Identify which cell holds the provided text, then report its [x, y] central coordinate. 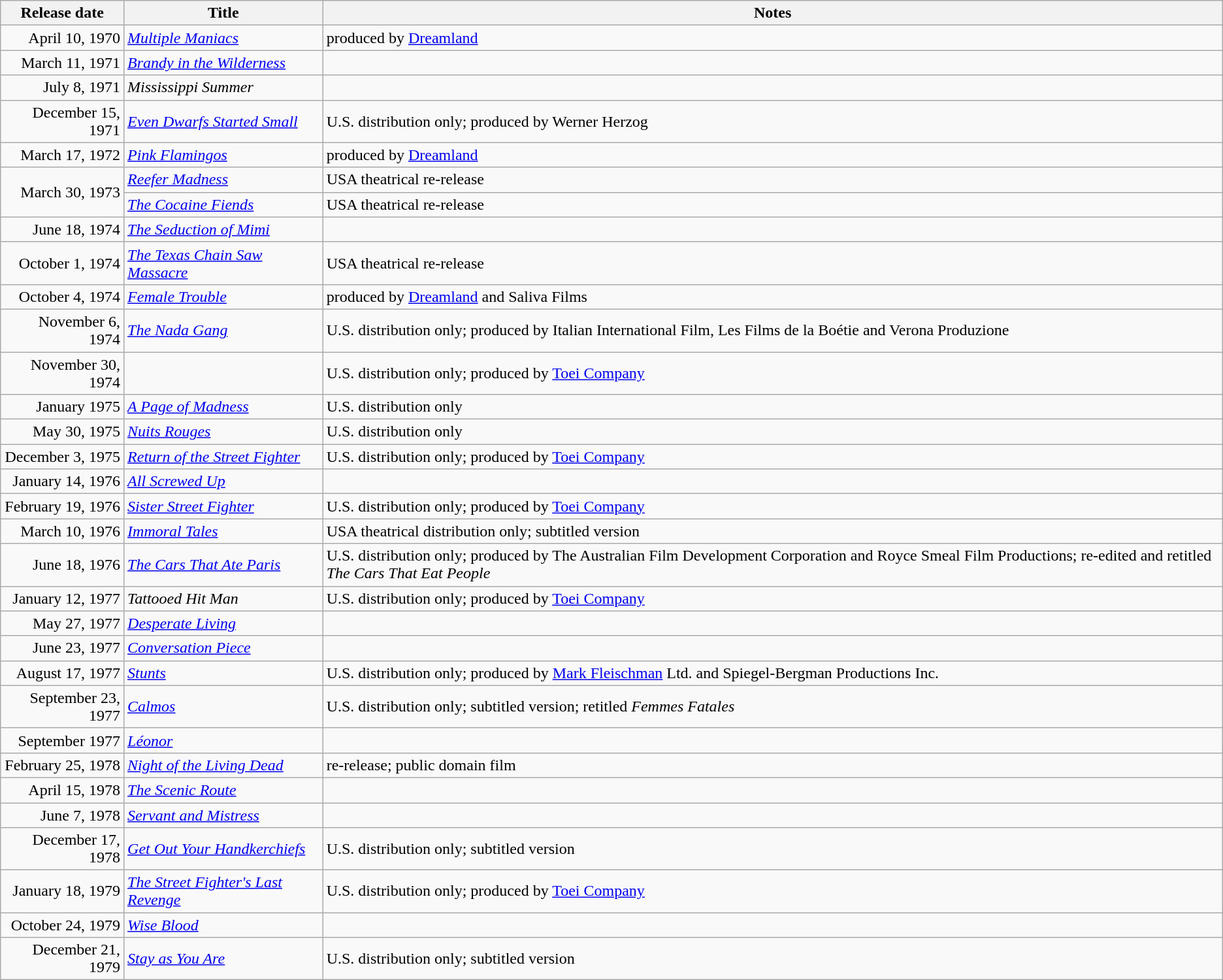
May 30, 1975 [63, 432]
Return of the Street Fighter [223, 457]
September 1977 [63, 740]
The Texas Chain Saw Massacre [223, 263]
The Cocaine Fiends [223, 204]
Léonor [223, 740]
Sister Street Fighter [223, 506]
December 21, 1979 [63, 959]
USA theatrical distribution only; subtitled version [772, 531]
re-release; public domain film [772, 765]
A Page of Madness [223, 407]
June 18, 1974 [63, 229]
Stay as You Are [223, 959]
January 1975 [63, 407]
Notes [772, 13]
January 18, 1979 [63, 891]
The Nada Gang [223, 331]
February 25, 1978 [63, 765]
March 11, 1971 [63, 63]
Desperate Living [223, 623]
Mississippi Summer [223, 88]
November 30, 1974 [63, 372]
Even Dwarfs Started Small [223, 122]
Immoral Tales [223, 531]
All Screwed Up [223, 482]
March 17, 1972 [63, 155]
produced by Dreamland and Saliva Films [772, 297]
December 17, 1978 [63, 849]
Title [223, 13]
Get Out Your Handkerchiefs [223, 849]
The Seduction of Mimi [223, 229]
October 1, 1974 [63, 263]
Servant and Mistress [223, 815]
Calmos [223, 707]
October 24, 1979 [63, 925]
The Scenic Route [223, 790]
Night of the Living Dead [223, 765]
October 4, 1974 [63, 297]
April 15, 1978 [63, 790]
December 15, 1971 [63, 122]
Pink Flamingos [223, 155]
Conversation Piece [223, 648]
July 8, 1971 [63, 88]
February 19, 1976 [63, 506]
Reefer Madness [223, 180]
Tattooed Hit Man [223, 598]
Brandy in the Wilderness [223, 63]
Nuits Rouges [223, 432]
May 27, 1977 [63, 623]
March 10, 1976 [63, 531]
March 30, 1973 [63, 192]
June 7, 1978 [63, 815]
August 17, 1977 [63, 673]
June 18, 1976 [63, 564]
Female Trouble [223, 297]
The Cars That Ate Paris [223, 564]
January 14, 1976 [63, 482]
The Street Fighter's Last Revenge [223, 891]
Multiple Maniacs [223, 38]
U.S. distribution only; produced by Werner Herzog [772, 122]
September 23, 1977 [63, 707]
U.S. distribution only; subtitled version; retitled Femmes Fatales [772, 707]
U.S. distribution only; produced by Mark Fleischman Ltd. and Spiegel-Bergman Productions Inc. [772, 673]
April 10, 1970 [63, 38]
June 23, 1977 [63, 648]
Wise Blood [223, 925]
U.S. distribution only; produced by Italian International Film, Les Films de la Boétie and Verona Produzione [772, 331]
Release date [63, 13]
January 12, 1977 [63, 598]
November 6, 1974 [63, 331]
December 3, 1975 [63, 457]
Stunts [223, 673]
